Detect which cell encompasses the target text, then output its [X, Y] center coordinate. 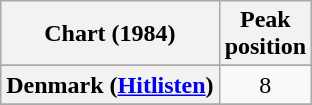
Chart (1984) [110, 34]
8 [265, 85]
Peakposition [265, 34]
Denmark (Hitlisten) [110, 85]
